Return [X, Y] of the center of cell containing provided text 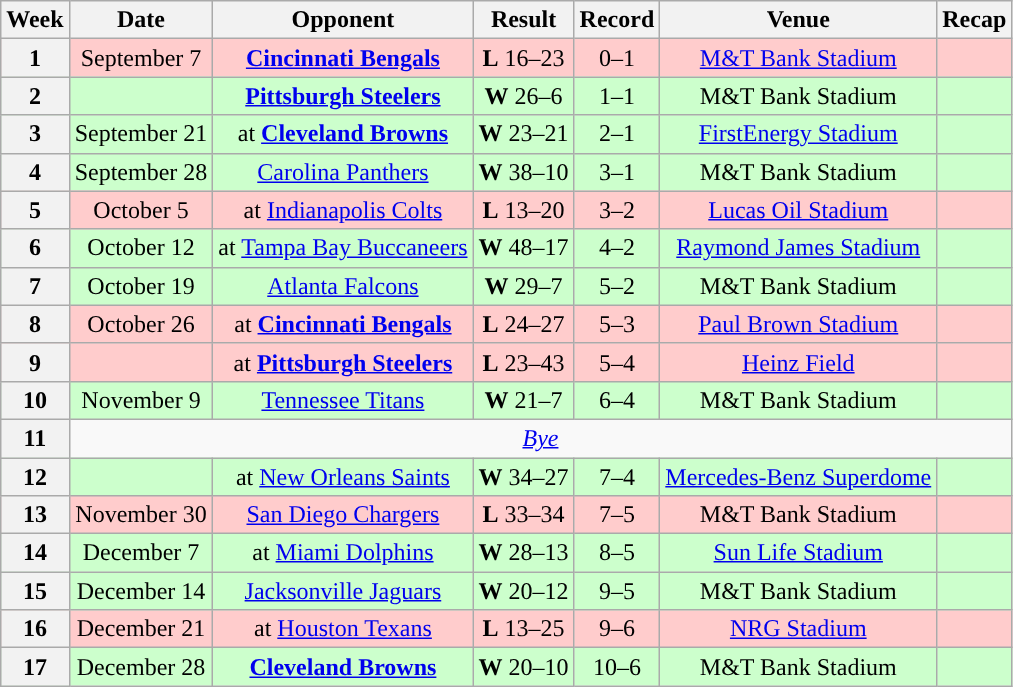
at Houston Texans [343, 629]
10 [35, 400]
Paul Brown Stadium [798, 324]
Atlanta Falcons [343, 286]
0–1 [617, 58]
9–5 [617, 591]
at Pittsburgh Steelers [343, 362]
Cincinnati Bengals [343, 58]
9–6 [617, 629]
Cleveland Browns [343, 667]
5–2 [617, 286]
Date [141, 20]
at New Orleans Saints [343, 477]
8 [35, 324]
13 [35, 515]
8–5 [617, 553]
December 28 [141, 667]
Opponent [343, 20]
Result [524, 20]
November 30 [141, 515]
12 [35, 477]
Record [617, 20]
7–4 [617, 477]
Week [35, 20]
at Tampa Bay Buccaneers [343, 248]
L 13–20 [524, 210]
L 13–25 [524, 629]
Jacksonville Jaguars [343, 591]
San Diego Chargers [343, 515]
W 28–13 [524, 553]
Raymond James Stadium [798, 248]
Tennessee Titans [343, 400]
3 [35, 134]
October 26 [141, 324]
W 29–7 [524, 286]
at Cleveland Browns [343, 134]
L 23–43 [524, 362]
2–1 [617, 134]
5 [35, 210]
3–2 [617, 210]
1 [35, 58]
at Miami Dolphins [343, 553]
14 [35, 553]
4–2 [617, 248]
Bye [540, 438]
5–3 [617, 324]
W 34–27 [524, 477]
October 12 [141, 248]
Venue [798, 20]
10–6 [617, 667]
5–4 [617, 362]
17 [35, 667]
W 26–6 [524, 96]
FirstEnergy Stadium [798, 134]
6 [35, 248]
L 24–27 [524, 324]
September 28 [141, 172]
15 [35, 591]
11 [35, 438]
2 [35, 96]
September 7 [141, 58]
1–1 [617, 96]
9 [35, 362]
4 [35, 172]
L 33–34 [524, 515]
Lucas Oil Stadium [798, 210]
at Cincinnati Bengals [343, 324]
September 21 [141, 134]
6–4 [617, 400]
Mercedes-Benz Superdome [798, 477]
NRG Stadium [798, 629]
W 20–10 [524, 667]
Heinz Field [798, 362]
December 7 [141, 553]
W 21–7 [524, 400]
October 5 [141, 210]
December 21 [141, 629]
L 16–23 [524, 58]
December 14 [141, 591]
Recap [974, 20]
Carolina Panthers [343, 172]
7 [35, 286]
W 20–12 [524, 591]
Pittsburgh Steelers [343, 96]
7–5 [617, 515]
W 23–21 [524, 134]
at Indianapolis Colts [343, 210]
16 [35, 629]
November 9 [141, 400]
W 48–17 [524, 248]
3–1 [617, 172]
Sun Life Stadium [798, 553]
October 19 [141, 286]
W 38–10 [524, 172]
